Determine the (x, y) coordinate at the center of the cell enclosing the given text.  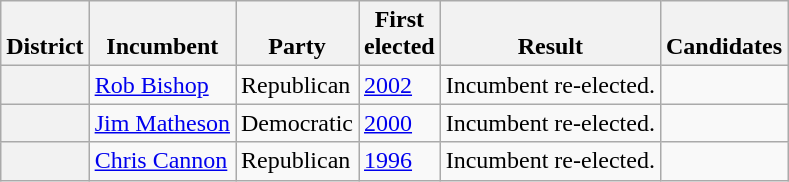
Party (298, 34)
Democratic (298, 123)
District (45, 34)
Firstelected (399, 34)
Chris Cannon (162, 161)
2002 (399, 85)
Result (550, 34)
2000 (399, 123)
Rob Bishop (162, 85)
Candidates (724, 34)
1996 (399, 161)
Jim Matheson (162, 123)
Incumbent (162, 34)
